Determine the (X, Y) coordinate at the center of the cell enclosing the given text.  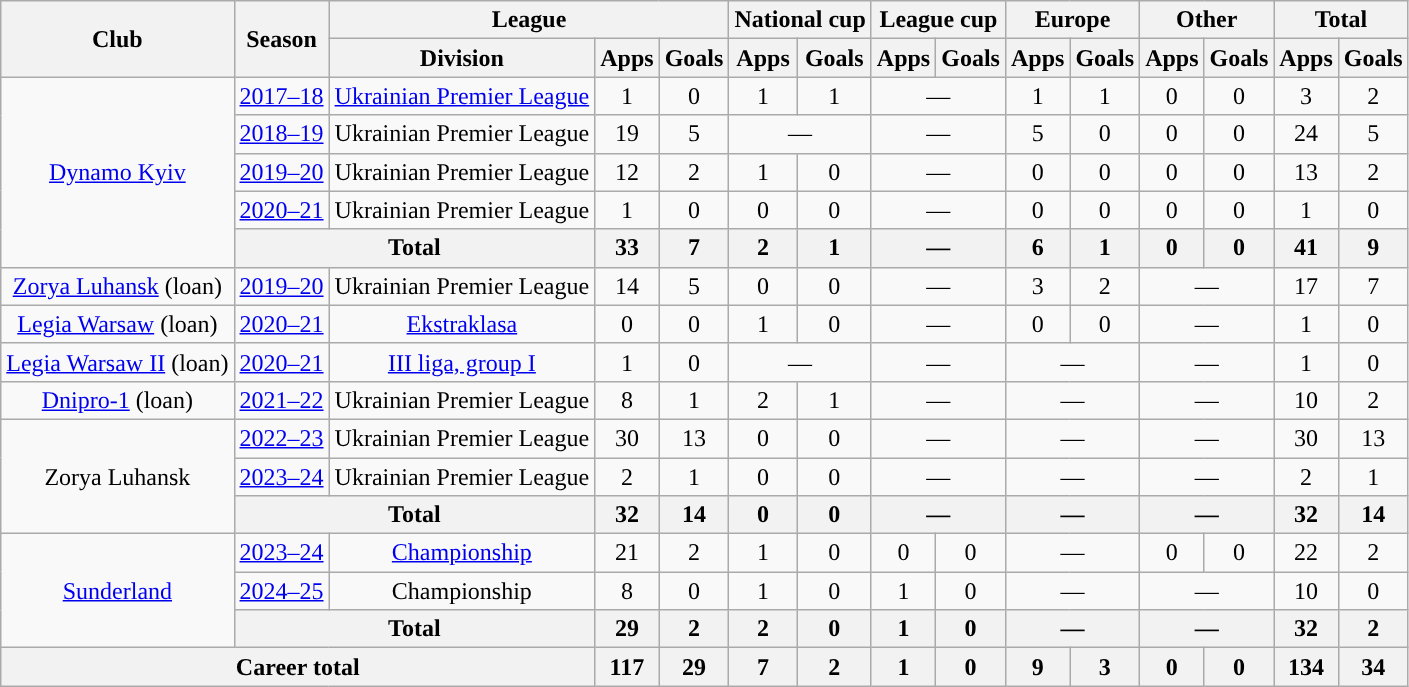
League (529, 20)
Season (282, 39)
2021–22 (282, 400)
6 (1037, 248)
League cup (938, 20)
Legia Warsaw (loan) (118, 324)
Division (462, 58)
117 (627, 667)
34 (1373, 667)
Dnipro-1 (loan) (118, 400)
Other (1207, 20)
Zorya Luhansk (118, 476)
Club (118, 39)
134 (1306, 667)
Ekstraklasa (462, 324)
33 (627, 248)
National cup (800, 20)
41 (1306, 248)
Career total (298, 667)
21 (627, 553)
17 (1306, 286)
2022–23 (282, 438)
24 (1306, 134)
2024–25 (282, 591)
Sunderland (118, 591)
12 (627, 172)
2018–19 (282, 134)
Legia Warsaw II (loan) (118, 362)
2017–18 (282, 96)
Europe (1072, 20)
Zorya Luhansk (loan) (118, 286)
22 (1306, 553)
19 (627, 134)
Dynamo Kyiv (118, 172)
III liga, group I (462, 362)
